Return the [x, y] coordinate for the center point of the cell that contains the specified text.  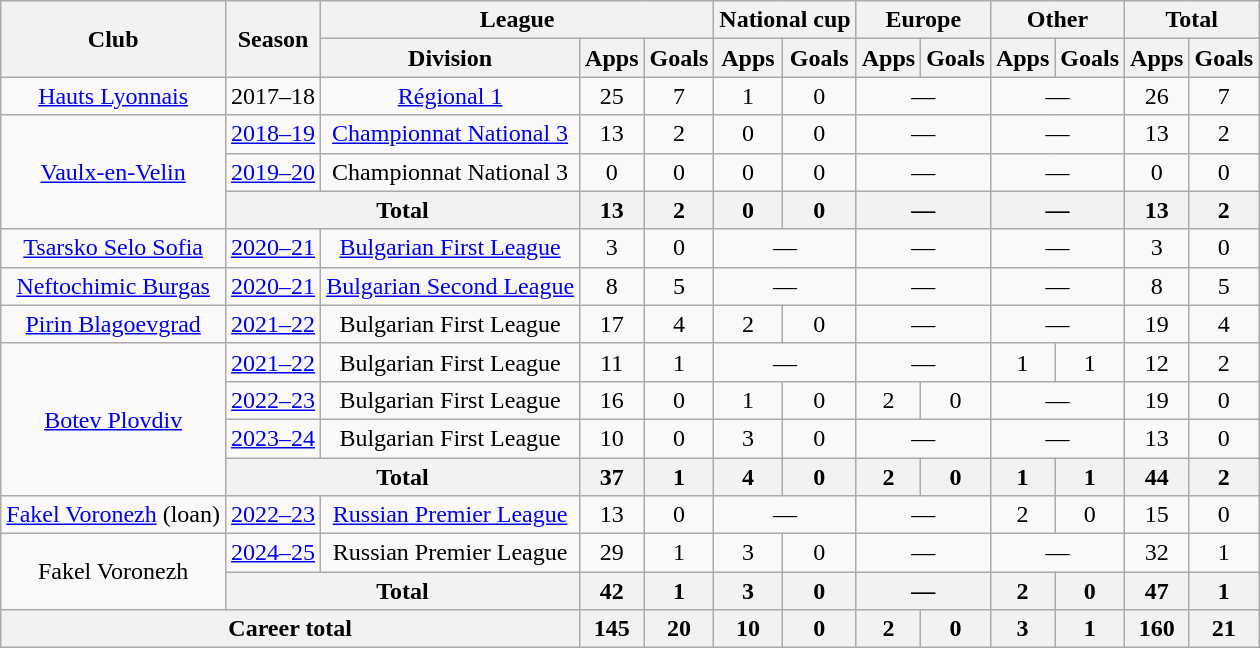
Bulgarian Second League [450, 286]
Vaulx-en-Velin [114, 172]
Europe [923, 20]
44 [1157, 477]
Fakel Voronezh [114, 572]
37 [612, 477]
20 [679, 629]
Pirin Blagoevgrad [114, 324]
Career total [290, 629]
25 [612, 96]
2024–25 [274, 553]
Botev Plovdiv [114, 419]
16 [612, 400]
160 [1157, 629]
2023–24 [274, 438]
Hauts Lyonnais [114, 96]
Tsarsko Selo Sofia [114, 248]
2019–20 [274, 172]
32 [1157, 553]
145 [612, 629]
29 [612, 553]
Other [1057, 20]
12 [1157, 362]
Club [114, 39]
Neftochimic Burgas [114, 286]
17 [612, 324]
15 [1157, 515]
42 [612, 591]
47 [1157, 591]
26 [1157, 96]
League [518, 20]
Season [274, 39]
National cup [785, 20]
Division [450, 58]
Fakel Voronezh (loan) [114, 515]
11 [612, 362]
21 [1224, 629]
Régional 1 [450, 96]
2018–19 [274, 134]
2017–18 [274, 96]
